Output the (X, Y) coordinate of the center of the cell containing the given text.  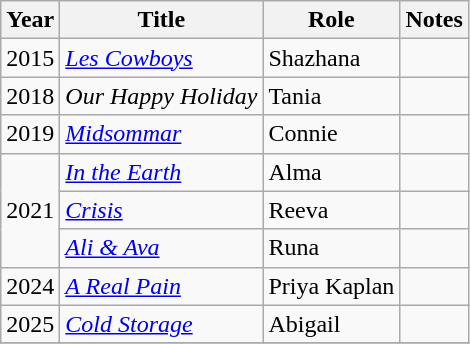
Shazhana (332, 58)
Notes (434, 20)
A Real Pain (162, 286)
Les Cowboys (162, 58)
In the Earth (162, 172)
Alma (332, 172)
2018 (30, 96)
Priya Kaplan (332, 286)
Runa (332, 248)
Year (30, 20)
Abigail (332, 324)
2015 (30, 58)
Midsommar (162, 134)
2025 (30, 324)
Connie (332, 134)
Crisis (162, 210)
2021 (30, 210)
2024 (30, 286)
Cold Storage (162, 324)
Our Happy Holiday (162, 96)
Tania (332, 96)
Ali & Ava (162, 248)
Reeva (332, 210)
2019 (30, 134)
Role (332, 20)
Title (162, 20)
